Identify which cell holds the provided text, then report its (x, y) central coordinate. 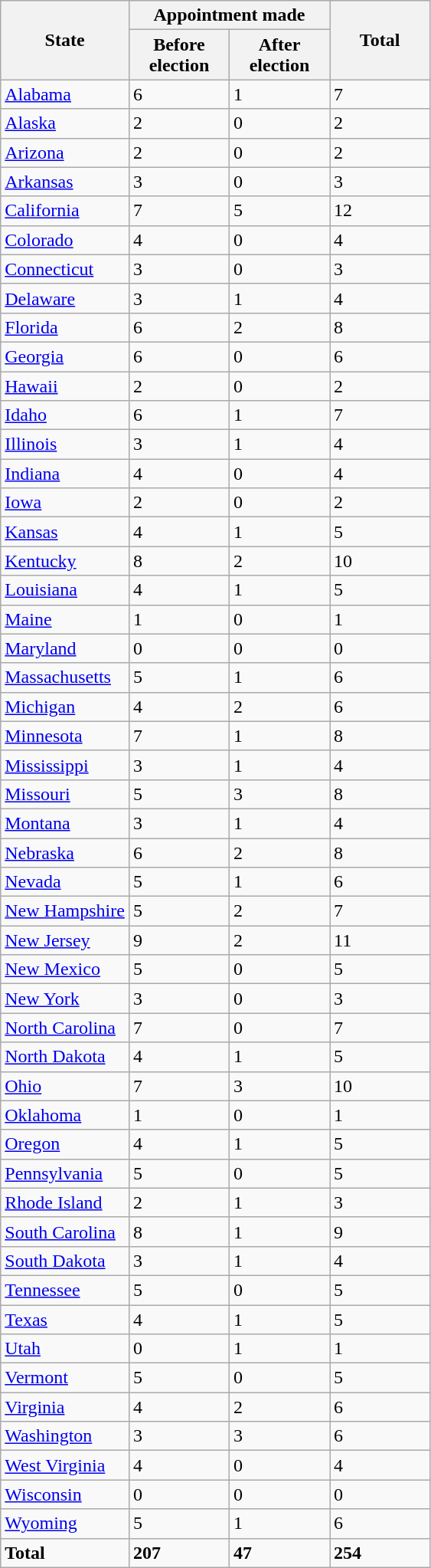
Hawaii (65, 385)
Virginia (65, 1407)
North Carolina (65, 1028)
Michigan (65, 707)
New Jersey (65, 940)
Nevada (65, 882)
Tennessee (65, 1290)
North Dakota (65, 1057)
Nebraska (65, 853)
Florida (65, 327)
Kentucky (65, 561)
Arizona (65, 153)
Maryland (65, 648)
South Dakota (65, 1261)
Vermont (65, 1378)
Texas (65, 1319)
Pennsylvania (65, 1173)
West Virginia (65, 1465)
Before election (179, 55)
Wisconsin (65, 1494)
Washington (65, 1436)
Appointment made (229, 15)
Louisiana (65, 590)
New York (65, 999)
11 (380, 940)
South Carolina (65, 1232)
State (65, 40)
Massachusetts (65, 677)
Missouri (65, 794)
Illinois (65, 444)
207 (179, 1553)
Montana (65, 823)
47 (280, 1553)
Delaware (65, 298)
12 (380, 211)
Kansas (65, 532)
Iowa (65, 503)
New Hampshire (65, 911)
Idaho (65, 415)
Alabama (65, 94)
Georgia (65, 356)
Mississippi (65, 765)
Alaska (65, 123)
254 (380, 1553)
New Mexico (65, 969)
Minnesota (65, 736)
Maine (65, 619)
Ohio (65, 1086)
Colorado (65, 240)
Utah (65, 1349)
After election (280, 55)
Oklahoma (65, 1115)
Oregon (65, 1144)
Indiana (65, 474)
California (65, 211)
Arkansas (65, 182)
Wyoming (65, 1524)
Rhode Island (65, 1202)
Connecticut (65, 269)
